Scan for the cell matching the given text and deliver its (X, Y) coordinate at center. 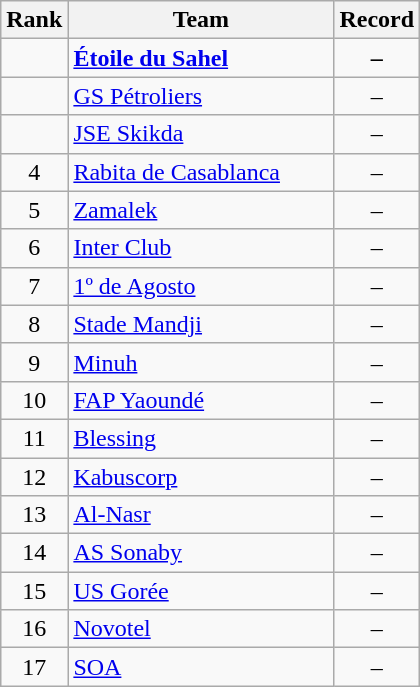
US Gorée (201, 591)
GS Pétroliers (201, 96)
8 (34, 324)
9 (34, 362)
Rank (34, 20)
16 (34, 629)
15 (34, 591)
14 (34, 553)
6 (34, 248)
Zamalek (201, 210)
SOA (201, 667)
Al-Nasr (201, 515)
17 (34, 667)
FAP Yaoundé (201, 400)
Team (201, 20)
13 (34, 515)
Record (377, 20)
Étoile du Sahel (201, 58)
Minuh (201, 362)
Novotel (201, 629)
Inter Club (201, 248)
1º de Agosto (201, 286)
Kabuscorp (201, 477)
AS Sonaby (201, 553)
Blessing (201, 438)
5 (34, 210)
JSE Skikda (201, 134)
4 (34, 172)
12 (34, 477)
Rabita de Casablanca (201, 172)
11 (34, 438)
10 (34, 400)
Stade Mandji (201, 324)
7 (34, 286)
